Locate the cell with the specified text and output its [x, y] center coordinate. 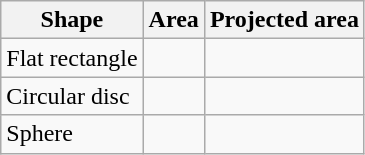
Area [174, 20]
Shape [72, 20]
Sphere [72, 134]
Flat rectangle [72, 58]
Circular disc [72, 96]
Projected area [284, 20]
